Provide the [x, y] coordinate of the cell's center where the given text is located.  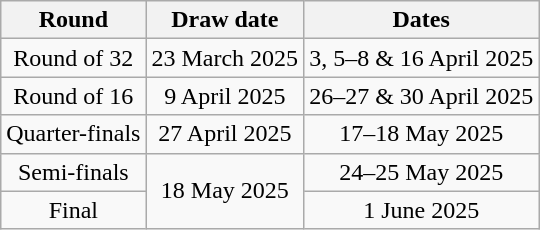
24–25 May 2025 [422, 172]
Final [74, 210]
Semi-finals [74, 172]
Quarter-finals [74, 134]
Draw date [225, 20]
Round of 32 [74, 58]
18 May 2025 [225, 191]
3, 5–8 & 16 April 2025 [422, 58]
Dates [422, 20]
1 June 2025 [422, 210]
Round of 16 [74, 96]
17–18 May 2025 [422, 134]
Round [74, 20]
23 March 2025 [225, 58]
27 April 2025 [225, 134]
26–27 & 30 April 2025 [422, 96]
9 April 2025 [225, 96]
